For the text-containing cell, return its midpoint in (X, Y) coordinate format. 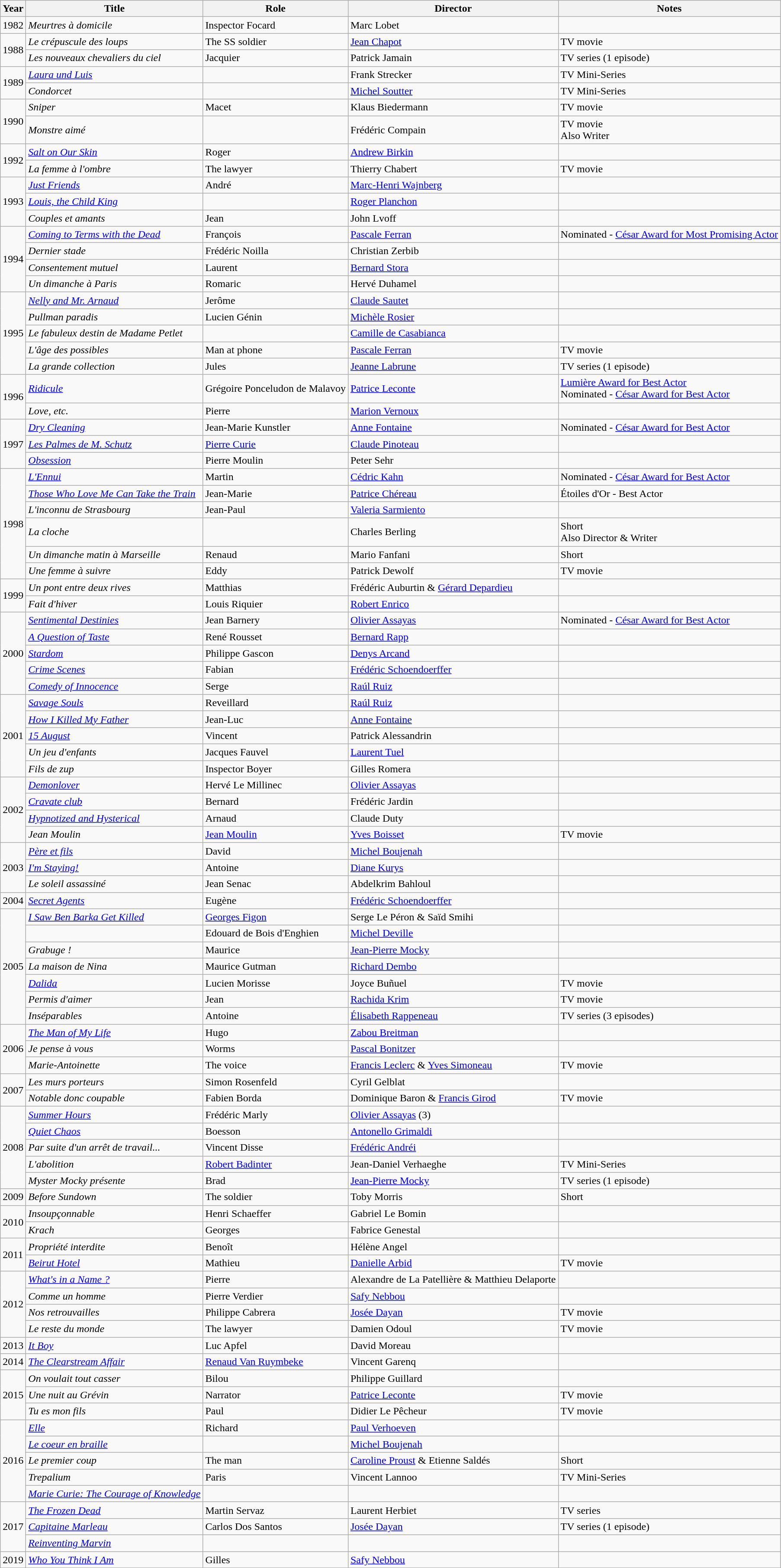
Worms (276, 1049)
Couples et amants (114, 218)
1988 (13, 50)
Claude Pinoteau (453, 444)
Antonello Grimaldi (453, 1131)
L'âge des possibles (114, 350)
Richard (276, 1428)
Camille de Casabianca (453, 333)
Patrick Jamain (453, 58)
Jean-Marie (276, 493)
Le soleil assassiné (114, 884)
Claude Duty (453, 818)
Those Who Love Me Can Take the Train (114, 493)
Michèle Rosier (453, 317)
Les Palmes de M. Schutz (114, 444)
André (276, 185)
Cravate club (114, 802)
Capitaine Marleau (114, 1526)
1982 (13, 25)
Grabuge ! (114, 950)
Pierre Curie (276, 444)
Le crépuscule des loups (114, 42)
2005 (13, 966)
Frédéric Marly (276, 1115)
Eugène (276, 900)
Jean-Daniel Verhaeghe (453, 1164)
Propriété interdite (114, 1246)
1996 (13, 397)
Gabriel Le Bomin (453, 1213)
The SS soldier (276, 42)
Edouard de Bois d'Enghien (276, 933)
Louis Riquier (276, 604)
Demonlover (114, 785)
Quiet Chaos (114, 1131)
Toby Morris (453, 1197)
Trepalium (114, 1477)
A Question of Taste (114, 637)
Hugo (276, 1032)
Pierre Verdier (276, 1296)
Permis d'aimer (114, 999)
Mathieu (276, 1263)
Un jeu d'enfants (114, 752)
Inspector Boyer (276, 768)
15 August (114, 736)
Bernard (276, 802)
Notes (669, 9)
Marie Curie: The Courage of Knowledge (114, 1494)
Michel Soutter (453, 91)
Maurice (276, 950)
2011 (13, 1255)
Patrick Alessandrin (453, 736)
Pierre Moulin (276, 460)
Frédéric Jardin (453, 802)
I Saw Ben Barka Get Killed (114, 917)
Salt on Our Skin (114, 152)
It Boy (114, 1345)
Romaric (276, 284)
Olivier Assayas (3) (453, 1115)
La maison de Nina (114, 966)
Fabian (276, 670)
Vincent Lannoo (453, 1477)
Cyril Gelblat (453, 1082)
Marie-Antoinette (114, 1065)
Patrick Dewolf (453, 571)
Summer Hours (114, 1115)
2013 (13, 1345)
TV series (3 episodes) (669, 1016)
La grande collection (114, 366)
Martin Servaz (276, 1510)
2008 (13, 1148)
Eddy (276, 571)
Claude Sautet (453, 300)
2010 (13, 1222)
Jerôme (276, 300)
Comedy of Innocence (114, 686)
Vincent Disse (276, 1148)
Un dimanche à Paris (114, 284)
Le reste du monde (114, 1329)
L'Ennui (114, 477)
Grégoire Ponceludon de Malavoy (276, 389)
Maurice Gutman (276, 966)
Beirut Hotel (114, 1263)
Jean-Paul (276, 510)
Henri Schaeffer (276, 1213)
How I Killed My Father (114, 719)
Inséparables (114, 1016)
Just Friends (114, 185)
Frédéric Compain (453, 130)
TV movieAlso Writer (669, 130)
Meurtres à domicile (114, 25)
2009 (13, 1197)
Laurent Herbiet (453, 1510)
2003 (13, 868)
Le fabuleux destin de Madame Petlet (114, 333)
1997 (13, 444)
Paris (276, 1477)
John Lvoff (453, 218)
1990 (13, 121)
Rachida Krim (453, 999)
Andrew Birkin (453, 152)
Bilou (276, 1378)
Hervé Duhamel (453, 284)
Philippe Cabrera (276, 1313)
I'm Staying! (114, 868)
1998 (13, 524)
On voulait tout casser (114, 1378)
Myster Mocky présente (114, 1181)
1993 (13, 201)
Lucien Morisse (276, 983)
Hélène Angel (453, 1246)
2004 (13, 900)
Fabrice Genestal (453, 1230)
Sniper (114, 107)
2001 (13, 736)
Marc-Henri Wajnberg (453, 185)
David Moreau (453, 1345)
Dernier stade (114, 251)
Francis Leclerc & Yves Simoneau (453, 1065)
Denys Arcand (453, 653)
Frédéric Noilla (276, 251)
Peter Sehr (453, 460)
2019 (13, 1560)
Diane Kurys (453, 868)
Georges (276, 1230)
Serge (276, 686)
Marc Lobet (453, 25)
Didier Le Pêcheur (453, 1411)
Dalida (114, 983)
Gilles (276, 1560)
Jeanne Labrune (453, 366)
Cédric Kahn (453, 477)
The Clearstream Affair (114, 1362)
Martin (276, 477)
Love, etc. (114, 411)
Damien Odoul (453, 1329)
Un pont entre deux rives (114, 587)
Lumière Award for Best ActorNominated - César Award for Best Actor (669, 389)
Laura und Luis (114, 74)
Tu es mon fils (114, 1411)
Stardom (114, 653)
Sentimental Destinies (114, 620)
Paul (276, 1411)
Jean-Luc (276, 719)
Matthias (276, 587)
Mario Fanfani (453, 555)
Bernard Stora (453, 268)
Notable donc coupable (114, 1098)
2017 (13, 1526)
Pullman paradis (114, 317)
Jean Barnery (276, 620)
La cloche (114, 532)
Frédéric Auburtin & Gérard Depardieu (453, 587)
Jean Chapot (453, 42)
Before Sundown (114, 1197)
Luc Apfel (276, 1345)
Valeria Sarmiento (453, 510)
Director (453, 9)
Renaud (276, 555)
Gilles Romera (453, 768)
Vincent Garenq (453, 1362)
Jules (276, 366)
Serge Le Péron & Saïd Smihi (453, 917)
Alexandre de La Patellière & Matthieu Delaporte (453, 1279)
Jean-Marie Kunstler (276, 427)
Reveillard (276, 703)
Condorcet (114, 91)
Dominique Baron & Francis Girod (453, 1098)
Roger Planchon (453, 201)
1989 (13, 83)
Robert Badinter (276, 1164)
Vincent (276, 736)
Macet (276, 107)
Laurent (276, 268)
Klaus Biedermann (453, 107)
1995 (13, 333)
Philippe Gascon (276, 653)
Fabien Borda (276, 1098)
Robert Enrico (453, 604)
Les murs porteurs (114, 1082)
2016 (13, 1461)
1992 (13, 160)
Charles Berling (453, 532)
2012 (13, 1304)
The voice (276, 1065)
Hervé Le Millinec (276, 785)
Elle (114, 1428)
The soldier (276, 1197)
Dry Cleaning (114, 427)
Coming to Terms with the Dead (114, 235)
Frédéric Andréi (453, 1148)
Les nouveaux chevaliers du ciel (114, 58)
Jean Senac (276, 884)
Man at phone (276, 350)
2006 (13, 1049)
Louis, the Child King (114, 201)
Reinventing Marvin (114, 1543)
ShortAlso Director & Writer (669, 532)
Brad (276, 1181)
Who You Think I Am (114, 1560)
Fait d'hiver (114, 604)
Frank Strecker (453, 74)
2015 (13, 1395)
Christian Zerbib (453, 251)
Pascal Bonitzer (453, 1049)
Laurent Tuel (453, 752)
Hypnotized and Hysterical (114, 818)
François (276, 235)
Père et fils (114, 851)
Une nuit au Grévin (114, 1395)
The Frozen Dead (114, 1510)
Je pense à vous (114, 1049)
Jacques Fauvel (276, 752)
Role (276, 9)
Lucien Génin (276, 317)
Georges Figon (276, 917)
Caroline Proust & Etienne Saldés (453, 1461)
1994 (13, 259)
Étoiles d'Or - Best Actor (669, 493)
Nos retrouvailles (114, 1313)
Inspector Focard (276, 25)
Roger (276, 152)
2002 (13, 810)
Une femme à suivre (114, 571)
Benoît (276, 1246)
1999 (13, 596)
Crime Scenes (114, 670)
2000 (13, 653)
Krach (114, 1230)
Nominated - César Award for Most Promising Actor (669, 235)
What's in a Name ? (114, 1279)
Richard Dembo (453, 966)
2014 (13, 1362)
Philippe Guillard (453, 1378)
Insoupçonnable (114, 1213)
The man (276, 1461)
Renaud Van Ruymbeke (276, 1362)
Savage Souls (114, 703)
Monstre aimé (114, 130)
Le premier coup (114, 1461)
Paul Verhoeven (453, 1428)
Yves Boisset (453, 835)
Year (13, 9)
Title (114, 9)
Zabou Breitman (453, 1032)
René Rousset (276, 637)
L'inconnu de Strasbourg (114, 510)
Consentement mutuel (114, 268)
La femme à l'ombre (114, 168)
Arnaud (276, 818)
Jacquier (276, 58)
Simon Rosenfeld (276, 1082)
L'abolition (114, 1164)
Nelly and Mr. Arnaud (114, 300)
Par suite d'un arrêt de travail... (114, 1148)
Bernard Rapp (453, 637)
Ridicule (114, 389)
TV series (669, 1510)
Comme un homme (114, 1296)
Secret Agents (114, 900)
The Man of My Life (114, 1032)
Boesson (276, 1131)
Narrator (276, 1395)
Joyce Buñuel (453, 983)
David (276, 851)
Élisabeth Rappeneau (453, 1016)
Carlos Dos Santos (276, 1526)
2007 (13, 1090)
Un dimanche matin à Marseille (114, 555)
Le coeur en braille (114, 1444)
Thierry Chabert (453, 168)
Marion Vernoux (453, 411)
Obsession (114, 460)
Michel Deville (453, 933)
Patrice Chéreau (453, 493)
Danielle Arbid (453, 1263)
Fils de zup (114, 768)
Abdelkrim Bahloul (453, 884)
